Return the (X, Y) coordinate for the center point of the cell that contains the specified text.  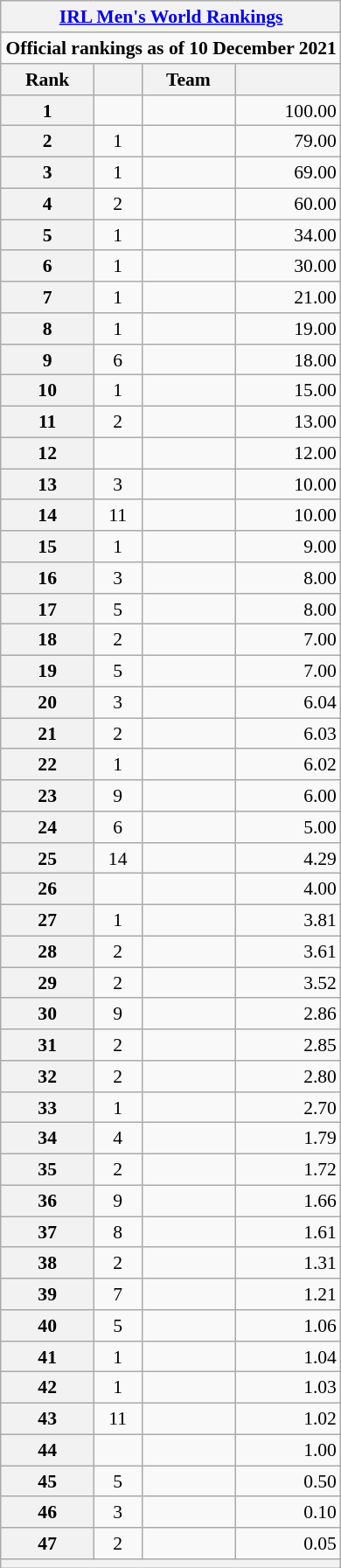
6.00 (289, 796)
22 (47, 764)
12 (47, 453)
1.72 (289, 1169)
1.31 (289, 1263)
44 (47, 1450)
1.21 (289, 1294)
30 (47, 1014)
20 (47, 702)
1.06 (289, 1326)
60.00 (289, 204)
19.00 (289, 329)
35 (47, 1169)
5.00 (289, 827)
2.80 (289, 1077)
24 (47, 827)
1.79 (289, 1139)
42 (47, 1388)
69.00 (289, 172)
0.05 (289, 1544)
1.66 (289, 1201)
45 (47, 1481)
29 (47, 983)
15 (47, 547)
6.03 (289, 734)
4.29 (289, 858)
3.81 (289, 920)
16 (47, 578)
23 (47, 796)
13.00 (289, 422)
12.00 (289, 453)
46 (47, 1512)
31 (47, 1045)
10 (47, 391)
IRL Men's World Rankings (171, 17)
1.02 (289, 1418)
43 (47, 1418)
4.00 (289, 889)
33 (47, 1107)
18 (47, 640)
Team (188, 80)
19 (47, 671)
1.04 (289, 1356)
26 (47, 889)
28 (47, 951)
34.00 (289, 235)
30.00 (289, 266)
13 (47, 484)
0.10 (289, 1512)
41 (47, 1356)
100.00 (289, 110)
36 (47, 1201)
32 (47, 1077)
37 (47, 1232)
2.70 (289, 1107)
3.52 (289, 983)
40 (47, 1326)
9.00 (289, 547)
38 (47, 1263)
Rank (47, 80)
1.61 (289, 1232)
3.61 (289, 951)
21 (47, 734)
0.50 (289, 1481)
6.02 (289, 764)
79.00 (289, 142)
1.00 (289, 1450)
6.04 (289, 702)
2.85 (289, 1045)
18.00 (289, 359)
34 (47, 1139)
25 (47, 858)
1.03 (289, 1388)
27 (47, 920)
17 (47, 609)
39 (47, 1294)
Official rankings as of 10 December 2021 (171, 48)
15.00 (289, 391)
21.00 (289, 297)
2.86 (289, 1014)
47 (47, 1544)
